Pinpoint the cell where the given text exists, returning its (X, Y) midpoint coordinate. 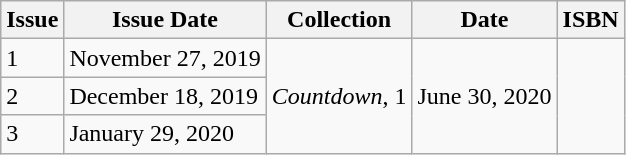
January 29, 2020 (165, 134)
December 18, 2019 (165, 96)
2 (32, 96)
Issue Date (165, 20)
Date (484, 20)
Countdown, 1 (339, 96)
3 (32, 134)
1 (32, 58)
November 27, 2019 (165, 58)
ISBN (590, 20)
Collection (339, 20)
June 30, 2020 (484, 96)
Issue (32, 20)
